For the text-containing cell, return its midpoint in [x, y] coordinate format. 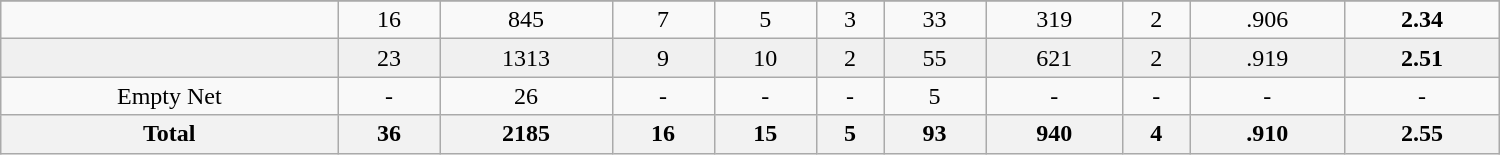
3 [850, 20]
9 [663, 58]
4 [1156, 134]
Empty Net [170, 96]
15 [765, 134]
2.55 [1422, 134]
319 [1054, 20]
2.34 [1422, 20]
7 [663, 20]
55 [935, 58]
621 [1054, 58]
.910 [1268, 134]
Total [170, 134]
26 [526, 96]
.919 [1268, 58]
23 [389, 58]
940 [1054, 134]
36 [389, 134]
10 [765, 58]
93 [935, 134]
845 [526, 20]
.906 [1268, 20]
2.51 [1422, 58]
33 [935, 20]
1313 [526, 58]
2185 [526, 134]
